Detect which cell encompasses the target text, then output its (x, y) center coordinate. 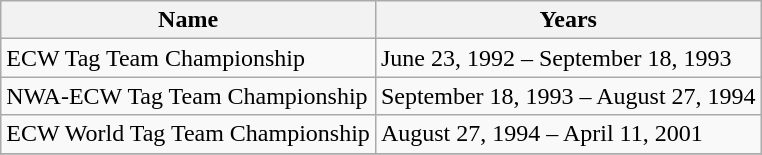
ECW Tag Team Championship (188, 58)
June 23, 1992 – September 18, 1993 (568, 58)
NWA-ECW Tag Team Championship (188, 96)
August 27, 1994 – April 11, 2001 (568, 134)
Name (188, 20)
September 18, 1993 – August 27, 1994 (568, 96)
ECW World Tag Team Championship (188, 134)
Years (568, 20)
